Provide the [x, y] coordinate of the cell's center where the given text is located.  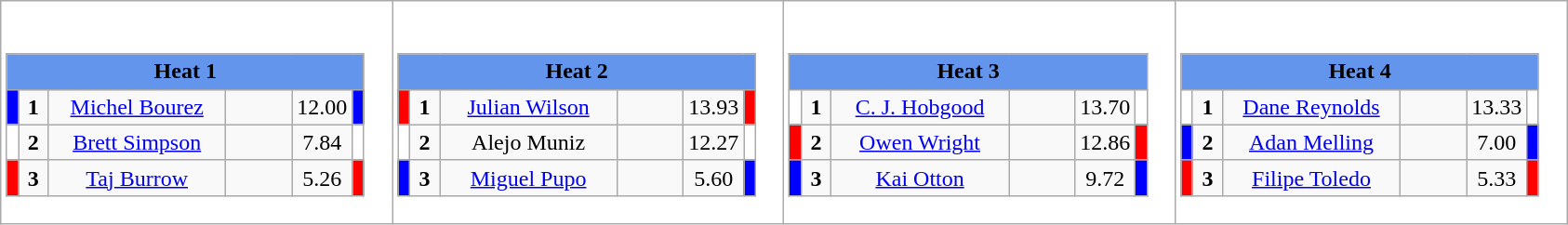
7.84 [322, 142]
Adan Melling [1311, 142]
Heat 2 [577, 72]
Heat 2 1 Julian Wilson 13.93 2 Alejo Muniz 12.27 3 Miguel Pupo 5.60 [588, 112]
12.00 [322, 107]
Heat 4 [1360, 72]
C. J. Hobgood [921, 107]
Heat 4 1 Dane Reynolds 13.33 2 Adan Melling 7.00 3 Filipe Toledo 5.33 [1371, 112]
13.70 [1105, 107]
Heat 3 1 C. J. Hobgood 13.70 2 Owen Wright 12.86 3 Kai Otton 9.72 [980, 112]
Filipe Toledo [1311, 178]
Dane Reynolds [1311, 107]
Brett Simpson [138, 142]
5.33 [1497, 178]
Alejo Muniz [528, 142]
Heat 3 [968, 72]
Kai Otton [921, 178]
13.93 [714, 107]
9.72 [1105, 178]
Heat 1 [185, 72]
12.27 [714, 142]
5.26 [322, 178]
Taj Burrow [138, 178]
Heat 1 1 Michel Bourez 12.00 2 Brett Simpson 7.84 3 Taj Burrow 5.26 [197, 112]
Michel Bourez [138, 107]
Julian Wilson [528, 107]
13.33 [1497, 107]
7.00 [1497, 142]
Owen Wright [921, 142]
Miguel Pupo [528, 178]
5.60 [714, 178]
12.86 [1105, 142]
